Output the (x, y) coordinate of the center of the cell containing the given text.  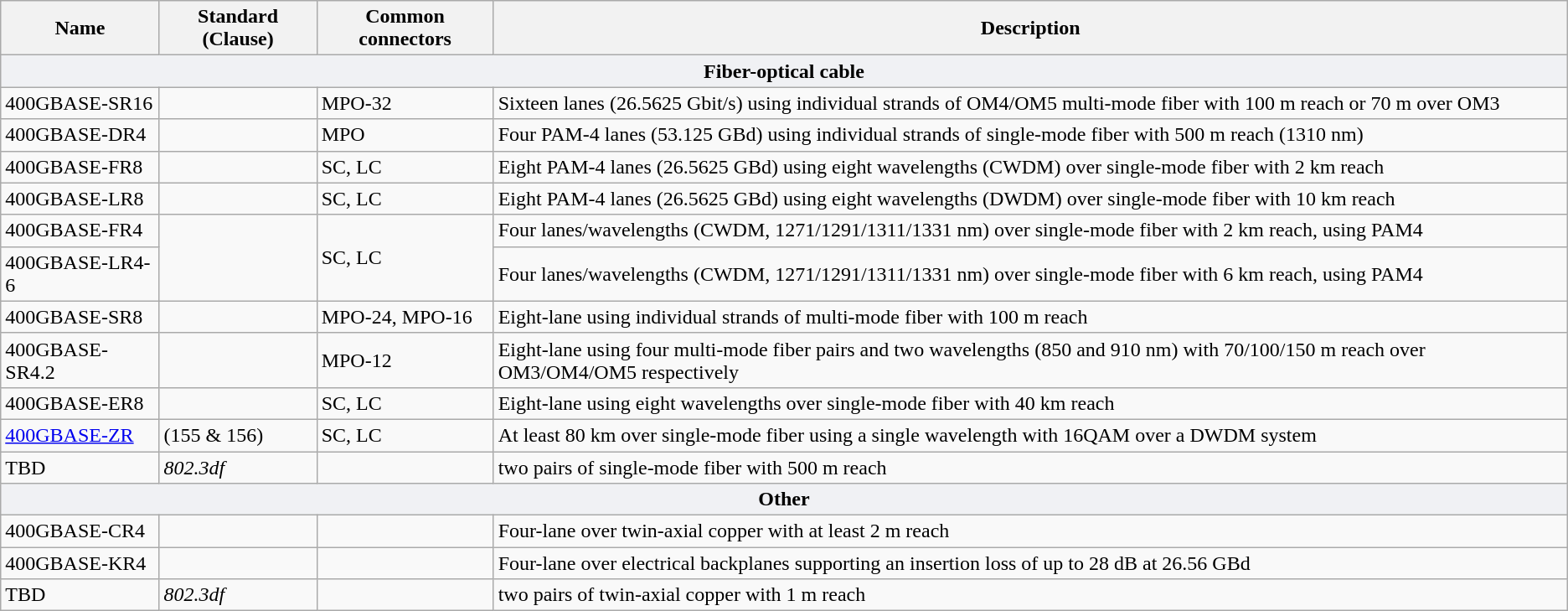
Four lanes/wavelengths (CWDM, 1271/1291/1311/1331 nm) over single-mode fiber with 6 km reach, using PAM4 (1030, 273)
MPO-12 (405, 360)
Eight-lane using four multi-mode fiber pairs and two wavelengths (850 and 910 nm) with 70/100/150 m reach over OM3/OM4/OM5 respectively (1030, 360)
400GBASE-ZR (80, 435)
Four lanes/wavelengths (CWDM, 1271/1291/1311/1331 nm) over single-mode fiber with 2 km reach, using PAM4 (1030, 230)
400GBASE-SR8 (80, 317)
Fiber-optical cable (784, 71)
MPO (405, 135)
Other (784, 500)
400GBASE-FR8 (80, 167)
400GBASE-KR4 (80, 563)
At least 80 km over single-mode fiber using a single wavelength with 16QAM over a DWDM system (1030, 435)
Four PAM-4 lanes (53.125 GBd) using individual strands of single-mode fiber with 500 m reach (1310 nm) (1030, 135)
400GBASE-SR16 (80, 103)
400GBASE-ER8 (80, 403)
400GBASE-LR8 (80, 199)
400GBASE-LR4-6 (80, 273)
400GBASE-DR4 (80, 135)
Four-lane over electrical backplanes supporting an insertion loss of up to 28 dB at 26.56 GBd (1030, 563)
Eight-lane using eight wavelengths over single-mode fiber with 40 km reach (1030, 403)
Description (1030, 28)
(155 & 156) (238, 435)
MPO-24, MPO-16 (405, 317)
Eight-lane using individual strands of multi-mode fiber with 100 m reach (1030, 317)
two pairs of twin-axial copper with 1 m reach (1030, 595)
Name (80, 28)
400GBASE-FR4 (80, 230)
Common connectors (405, 28)
400GBASE-CR4 (80, 531)
Sixteen lanes (26.5625 Gbit/s) using individual strands of OM4/OM5 multi-mode fiber with 100 m reach or 70 m over OM3 (1030, 103)
Eight PAM-4 lanes (26.5625 GBd) using eight wavelengths (DWDM) over single-mode fiber with 10 km reach (1030, 199)
MPO-32 (405, 103)
Standard (Clause) (238, 28)
Eight PAM-4 lanes (26.5625 GBd) using eight wavelengths (CWDM) over single-mode fiber with 2 km reach (1030, 167)
Four-lane over twin-axial copper with at least 2 m reach (1030, 531)
400GBASE-SR4.2 (80, 360)
two pairs of single-mode fiber with 500 m reach (1030, 467)
